Locate the cell with the specified text and output its [X, Y] center coordinate. 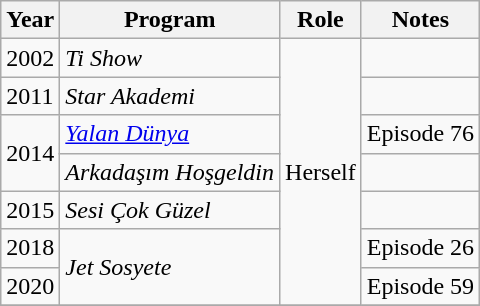
2020 [30, 286]
2002 [30, 58]
Episode 76 [420, 134]
Star Akademi [170, 96]
Year [30, 20]
Yalan Dünya [170, 134]
Program [170, 20]
Episode 26 [420, 248]
Role [321, 20]
2015 [30, 210]
Herself [321, 172]
Sesi Çok Güzel [170, 210]
2014 [30, 153]
Jet Sosyete [170, 267]
Ti Show [170, 58]
2011 [30, 96]
2018 [30, 248]
Episode 59 [420, 286]
Notes [420, 20]
Arkadaşım Hoşgeldin [170, 172]
